Determine the [X, Y] coordinate at the center of the cell enclosing the given text.  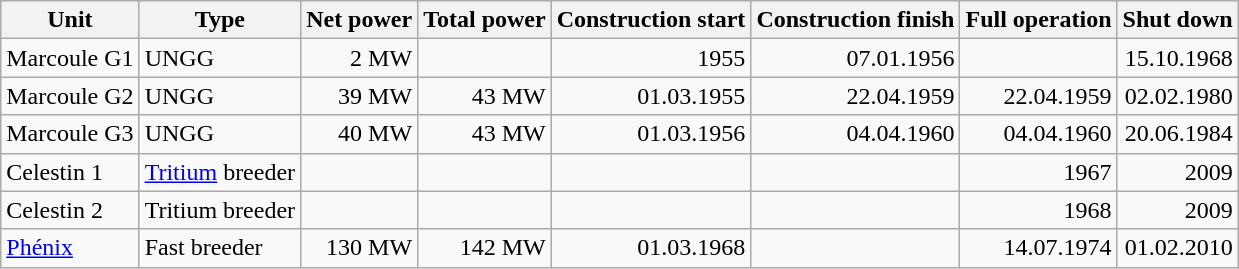
2 MW [360, 58]
02.02.1980 [1178, 96]
01.03.1956 [651, 134]
Celestin 1 [70, 172]
Shut down [1178, 20]
Marcoule G1 [70, 58]
01.03.1968 [651, 248]
Marcoule G3 [70, 134]
130 MW [360, 248]
Construction finish [856, 20]
Fast breeder [220, 248]
Celestin 2 [70, 210]
40 MW [360, 134]
14.07.1974 [1038, 248]
Marcoule G2 [70, 96]
142 MW [485, 248]
1968 [1038, 210]
Construction start [651, 20]
15.10.1968 [1178, 58]
1955 [651, 58]
Full operation [1038, 20]
01.03.1955 [651, 96]
Type [220, 20]
Total power [485, 20]
Unit [70, 20]
Phénix [70, 248]
1967 [1038, 172]
20.06.1984 [1178, 134]
01.02.2010 [1178, 248]
Net power [360, 20]
07.01.1956 [856, 58]
39 MW [360, 96]
